Find where the given text appears and provide that cell's center as [x, y] coordinate. 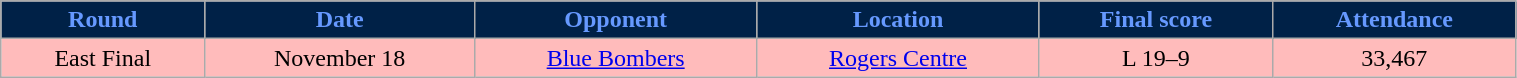
Blue Bombers [615, 58]
33,467 [1394, 58]
L 19–9 [1156, 58]
Round [103, 20]
Rogers Centre [898, 58]
East Final [103, 58]
November 18 [340, 58]
Date [340, 20]
Opponent [615, 20]
Attendance [1394, 20]
Final score [1156, 20]
Location [898, 20]
